Determine the (X, Y) coordinate at the center of the cell enclosing the given text.  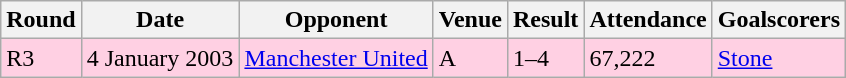
Venue (470, 20)
Attendance (648, 20)
1–4 (545, 58)
R3 (41, 58)
Manchester United (336, 58)
Date (160, 20)
Opponent (336, 20)
A (470, 58)
Round (41, 20)
Stone (778, 58)
Goalscorers (778, 20)
Result (545, 20)
4 January 2003 (160, 58)
67,222 (648, 58)
